Detect which cell encompasses the target text, then output its (x, y) center coordinate. 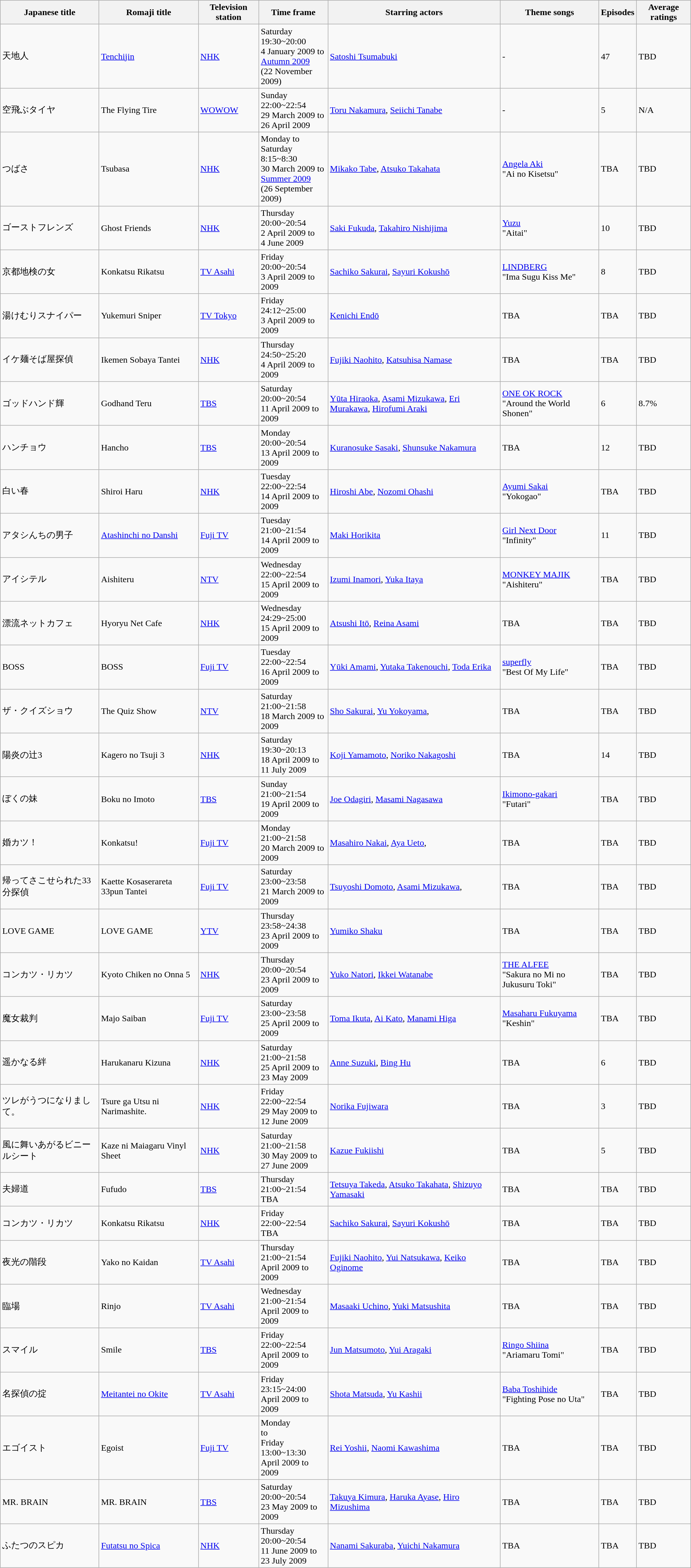
Friday 22:00~22:54TBA (293, 1223)
The Flying Tire (148, 110)
10 (618, 228)
Majo Saiban (148, 1018)
Toma Ikuta, Ai Kato, Manami Higa (414, 1018)
Yuko Natori, Ikkei Watanabe (414, 975)
Fufudo (148, 1189)
Monday21:00~21:5820 March 2009 to 2009 (293, 843)
Boku no Imoto (148, 799)
Shota Matsuda, Yu Kashii (414, 1394)
Ikemen Sobaya Tantei (148, 359)
Thursday 20:00~20:5423 April 2009 to 2009 (293, 975)
Shiroi Haru (148, 491)
Thursday20:00~20:542 April 2009 to 4 June 2009 (293, 228)
ふたつのスピカ (49, 1546)
湯けむりスナイパー (49, 316)
47 (618, 56)
夜光の階段 (49, 1263)
8.7% (664, 404)
Hyoryu Net Cafe (148, 624)
Ayumi Sakai"Yokogao" (549, 491)
Tuesday 22:00~22:5414 April 2009 to 2009 (293, 491)
ゴッドハンド輝 (49, 404)
Saturday 19:30~20:004 January 2009 to Autumn 2009(22 November 2009) (293, 56)
Tuesday 21:00~21:5414 April 2009 to 2009 (293, 535)
Time frame (293, 13)
Wednesday 24:29~25:0015 April 2009 to 2009 (293, 624)
ツレがうつになりまして。 (49, 1106)
Thursday 20:00~20:5411 June 2009 to 23 July 2009 (293, 1546)
Ringo Shiina"Ariamaru Tomi" (549, 1350)
LINDBERG"Ima Sugu Kiss Me" (549, 272)
Atashinchi no Danshi (148, 535)
Friday22:00~22:5429 May 2009 to 12 June 2009 (293, 1106)
Thursday 24:50~25:204 April 2009 to 2009 (293, 359)
Girl Next Door"Infinity" (549, 535)
風に舞いあがるビニールシート (49, 1150)
Kenichi Endō (414, 316)
Kaze ni Maiagaru Vinyl Sheet (148, 1150)
Friday 23:15~24:00April 2009 to 2009 (293, 1394)
Tetsuya Takeda, Atsuko Takahata, Shizuyo Yamasaki (414, 1189)
Starring actors (414, 13)
Aishiteru (148, 579)
空飛ぶタイヤ (49, 110)
Saturday20:00~20:5411 April 2009 to 2009 (293, 404)
帰ってさこせられた33分探偵 (49, 887)
Saturday23:00~23:5825 April 2009 to 2009 (293, 1018)
Japanese title (49, 13)
Kaette Kosaserareta 33pun Tantei (148, 887)
Yukemuri Sniper (148, 316)
Harukanaru Kizuna (148, 1063)
Hancho (148, 447)
Saturday21:00~21:5825 April 2009 to 23 May 2009 (293, 1063)
ぼくの妹 (49, 799)
Friday 22:00~22:54April 2009 to 2009 (293, 1350)
Anne Suzuki, Bing Hu (414, 1063)
Kuranosuke Sasaki, Shunsuke Nakamura (414, 447)
14 (618, 755)
Baba Toshihide"Fighting Pose no Uta" (549, 1394)
Friday 20:00~20:543 April 2009 to 2009 (293, 272)
漂流ネットカフェ (49, 624)
Saturday21:00~21:5830 May 2009 to 27 June 2009 (293, 1150)
Yuzu"Aitai" (549, 228)
Mikako Tabe, Atsuko Takahata (414, 169)
Monday to Saturday 8:15~8:3030 March 2009 to Summer 2009(26 September 2009) (293, 169)
Thursday 21:00~21:54April 2009 to 2009 (293, 1263)
魔女裁判 (49, 1018)
MONKEY MAJIK"Aishiteru" (549, 579)
superfly"Best Of My Life" (549, 667)
Masahiro Nakai, Aya Ueto, (414, 843)
Konkatsu! (148, 843)
遥かなる絆 (49, 1063)
天地人 (49, 56)
Nanami Sakuraba, Yuichi Nakamura (414, 1546)
Kagero no Tsuji 3 (148, 755)
Rei Yoshii, Naomi Kawashima (414, 1448)
Television station (228, 13)
Egoist (148, 1448)
京都地検の女 (49, 272)
Saturday23:00~23:5821 March 2009 to 2009 (293, 887)
Theme songs (549, 13)
ハンチョウ (49, 447)
ゴーストフレンズ (49, 228)
Rinjo (148, 1306)
スマイル (49, 1350)
Kyoto Chiken no Onna 5 (148, 975)
Smile (148, 1350)
Tsubasa (148, 169)
Futatsu no Spica (148, 1546)
Thursday 21:00~21:54TBA (293, 1189)
臨場 (49, 1306)
Thursday23:58~24:3823 April 2009 to 2009 (293, 930)
Godhand Teru (148, 404)
Norika Fujiwara (414, 1106)
アイシテル (49, 579)
MondaytoFriday13:00~13:30April 2009 to 2009 (293, 1448)
Takuya Kimura, Haruka Ayase, Hiro Mizushima (414, 1502)
婚カツ！ (49, 843)
Izumi Inamori, Yuka Itaya (414, 579)
12 (618, 447)
11 (618, 535)
THE ALFEE"Sakura no Mi no Jukusuru Toki" (549, 975)
Koji Yamamoto, Noriko Nakagoshi (414, 755)
Kazue Fukiishi (414, 1150)
Yūta Hiraoka, Asami Mizukawa, Eri Murakawa, Hirofumi Araki (414, 404)
Fujiki Naohito, Katsuhisa Namase (414, 359)
名探偵の掟 (49, 1394)
Hiroshi Abe, Nozomi Ohashi (414, 491)
陽炎の辻3 (49, 755)
Saturday19:30~20:1318 April 2009 to 11 July 2009 (293, 755)
Maki Horikita (414, 535)
Wednesday 21:00~21:54April 2009 to 2009 (293, 1306)
Monday 20:00~20:5413 April 2009 to 2009 (293, 447)
Friday 24:12~25:003 April 2009 to 2009 (293, 316)
Toru Nakamura, Seiichi Tanabe (414, 110)
Average ratings (664, 13)
Yumiko Shaku (414, 930)
Ghost Friends (148, 228)
ONE OK ROCK"Around the World Shonen" (549, 404)
TV Tokyo (228, 316)
Satoshi Tsumabuki (414, 56)
Ikimono-gakari"Futari" (549, 799)
Joe Odagiri, Masami Nagasawa (414, 799)
Masaaki Uchino, Yuki Matsushita (414, 1306)
イケ麺そば屋探偵 (49, 359)
Wednesday 22:00~22:5415 April 2009 to 2009 (293, 579)
Yūki Amami, Yutaka Takenouchi, Toda Erika (414, 667)
Atsushi Itō, Reina Asami (414, 624)
8 (618, 272)
Episodes (618, 13)
つばさ (49, 169)
Sho Sakurai, Yu Yokoyama, (414, 711)
Yako no Kaidan (148, 1263)
白い春 (49, 491)
Saki Fukuda, Takahiro Nishijima (414, 228)
Saturday20:00~20:5423 May 2009 to 2009 (293, 1502)
Meitantei no Okite (148, 1394)
Sunday 21:00~21:5419 April 2009 to 2009 (293, 799)
夫婦道 (49, 1189)
エゴイスト (49, 1448)
Angela Aki"Ai no Kisetsu" (549, 169)
Tenchijin (148, 56)
Sunday 22:00~22:5429 March 2009 to 26 April 2009 (293, 110)
Masaharu Fukuyama"Keshin" (549, 1018)
WOWOW (228, 110)
Saturday21:00~21:5818 March 2009 to 2009 (293, 711)
Tsuyoshi Domoto, Asami Mizukawa, (414, 887)
Jun Matsumoto, Yui Aragaki (414, 1350)
N/A (664, 110)
Tsure ga Utsu ni Narimashite. (148, 1106)
3 (618, 1106)
Fujiki Naohito, Yui Natsukawa, Keiko Oginome (414, 1263)
Tuesday 22:00~22:5416 April 2009 to 2009 (293, 667)
The Quiz Show (148, 711)
YTV (228, 930)
アタシんちの男子 (49, 535)
ザ・クイズショウ (49, 711)
Romaji title (148, 13)
